Identify which cell holds the provided text, then report its (x, y) central coordinate. 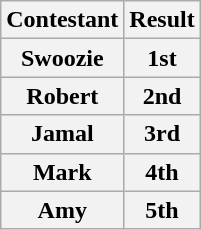
4th (162, 172)
Contestant (62, 20)
5th (162, 210)
2nd (162, 96)
Jamal (62, 134)
Amy (62, 210)
Swoozie (62, 58)
Robert (62, 96)
1st (162, 58)
Result (162, 20)
Mark (62, 172)
3rd (162, 134)
